Pinpoint the cell where the given text exists, returning its (x, y) midpoint coordinate. 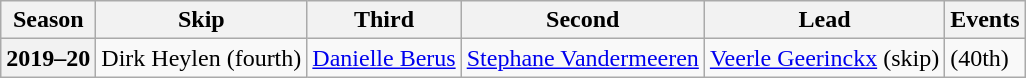
Dirk Heylen (fourth) (202, 58)
2019–20 (48, 58)
Second (582, 20)
Danielle Berus (384, 58)
Stephane Vandermeeren (582, 58)
Third (384, 20)
Lead (824, 20)
(40th) (985, 58)
Skip (202, 20)
Veerle Geerinckx (skip) (824, 58)
Season (48, 20)
Events (985, 20)
